For the text-containing cell, return its midpoint in (X, Y) coordinate format. 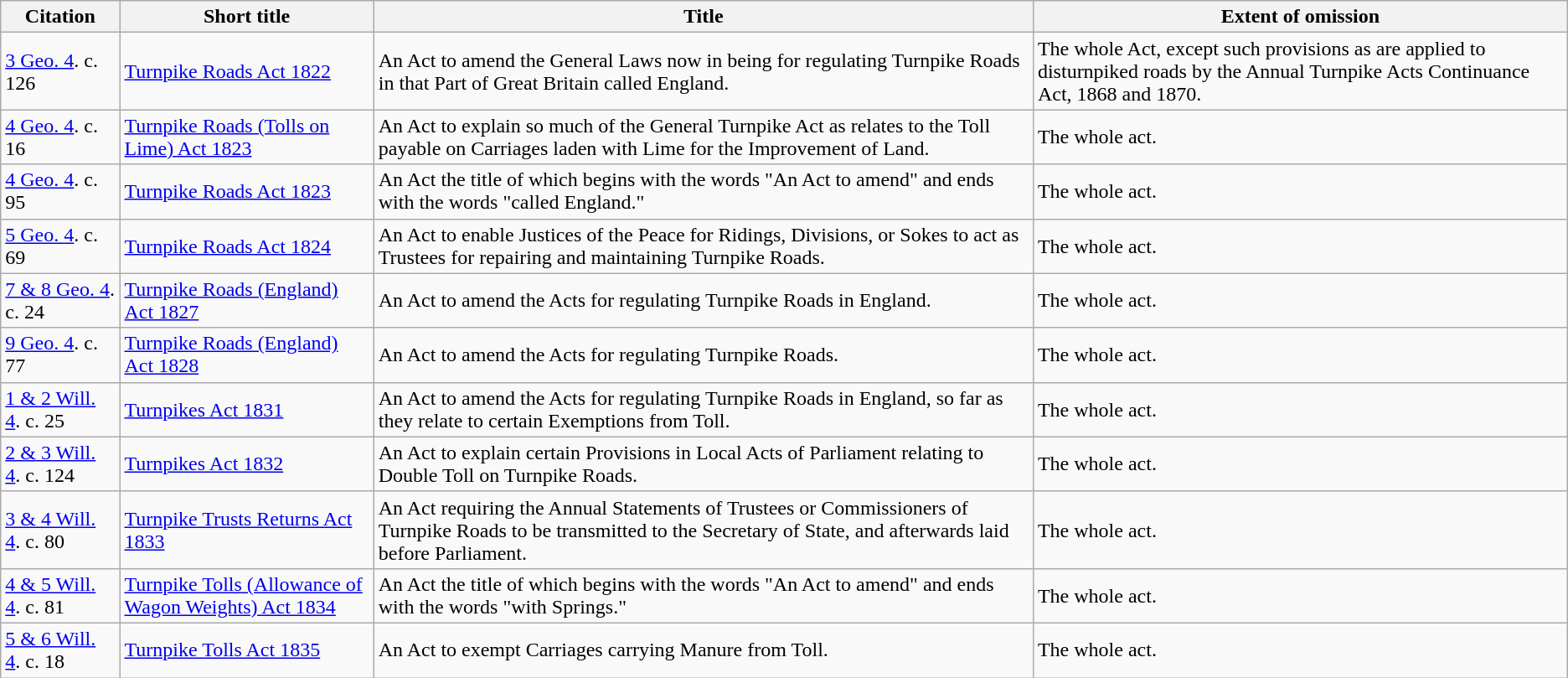
Turnpike Roads Act 1823 (246, 191)
An Act to explain certain Provisions in Local Acts of Parliament relating to Double Toll on Turnpike Roads. (704, 464)
An Act to amend the General Laws now in being for regulating Turnpike Roads in that Part of Great Britain called England. (704, 71)
Turnpikes Act 1831 (246, 409)
Extent of omission (1300, 17)
An Act to amend the Acts for regulating Turnpike Roads in England, so far as they relate to certain Exemptions from Toll. (704, 409)
An Act the title of which begins with the words "An Act to amend" and ends with the words "called England." (704, 191)
Title (704, 17)
Short title (246, 17)
An Act to amend the Acts for regulating Turnpike Roads. (704, 355)
3 Geo. 4. c. 126 (60, 71)
An Act to exempt Carriages carrying Manure from Toll. (704, 650)
Turnpike Roads Act 1824 (246, 246)
4 & 5 Will. 4. c. 81 (60, 595)
5 & 6 Will. 4. c. 18 (60, 650)
Citation (60, 17)
An Act to enable Justices of the Peace for Ridings, Divisions, or Sokes to act as Trustees for repairing and maintaining Turnpike Roads. (704, 246)
An Act to amend the Acts for regulating Turnpike Roads in England. (704, 300)
1 & 2 Will. 4. c. 25 (60, 409)
7 & 8 Geo. 4. c. 24 (60, 300)
4 Geo. 4. c. 16 (60, 137)
An Act the title of which begins with the words "An Act to amend" and ends with the words "with Springs." (704, 595)
9 Geo. 4. c. 77 (60, 355)
Turnpike Roads (Tolls on Lime) Act 1823 (246, 137)
An Act to explain so much of the General Turnpike Act as relates to the Toll payable on Carriages laden with Lime for the Improvement of Land. (704, 137)
Turnpike Roads (England) Act 1828 (246, 355)
5 Geo. 4. c. 69 (60, 246)
Turnpike Roads (England) Act 1827 (246, 300)
Turnpike Trusts Returns Act 1833 (246, 530)
4 Geo. 4. c. 95 (60, 191)
The whole Act, except such provisions as are applied to disturnpiked roads by the Annual Turnpike Acts Continuance Act, 1868 and 1870. (1300, 71)
Turnpike Tolls Act 1835 (246, 650)
Turnpike Roads Act 1822 (246, 71)
Turnpike Tolls (Allowance of Wagon Weights) Act 1834 (246, 595)
2 & 3 Will. 4. c. 124 (60, 464)
3 & 4 Will. 4. c. 80 (60, 530)
Turnpikes Act 1832 (246, 464)
